Locate the cell with the specified text and output its [x, y] center coordinate. 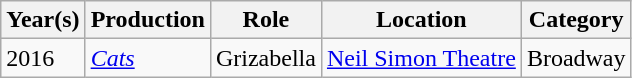
Production [148, 20]
Grizabella [266, 58]
Category [576, 20]
Year(s) [43, 20]
Cats [148, 58]
Neil Simon Theatre [421, 58]
Broadway [576, 58]
Location [421, 20]
2016 [43, 58]
Role [266, 20]
